From the cell containing the given text, extract its center point as (x, y) coordinate. 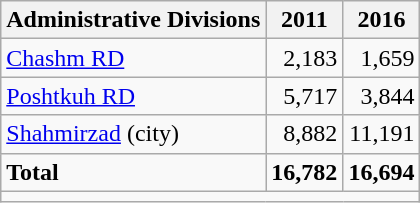
Poshtkuh RD (134, 96)
16,694 (382, 172)
2011 (304, 20)
Total (134, 172)
5,717 (304, 96)
8,882 (304, 134)
11,191 (382, 134)
16,782 (304, 172)
Administrative Divisions (134, 20)
2,183 (304, 58)
Chashm RD (134, 58)
3,844 (382, 96)
1,659 (382, 58)
Shahmirzad (city) (134, 134)
2016 (382, 20)
